Extract the [X, Y] coordinate from the center of the cell holding the provided text.  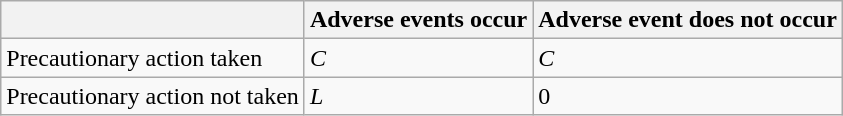
Adverse event does not occur [688, 20]
Precautionary action taken [153, 58]
L [418, 96]
Adverse events occur [418, 20]
Precautionary action not taken [153, 96]
0 [688, 96]
